Pinpoint the cell where the given text exists, returning its [X, Y] midpoint coordinate. 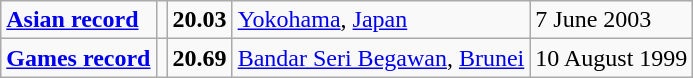
20.03 [200, 20]
20.69 [200, 58]
10 August 1999 [612, 58]
Yokohama, Japan [381, 20]
Asian record [78, 20]
Bandar Seri Begawan, Brunei [381, 58]
7 June 2003 [612, 20]
Games record [78, 58]
